Output the (x, y) coordinate of the center of the cell containing the given text.  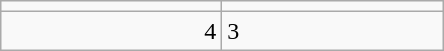
4 (112, 31)
3 (332, 31)
